Determine the (x, y) coordinate at the center of the cell enclosing the given text.  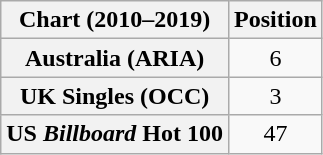
Australia (ARIA) (115, 58)
UK Singles (OCC) (115, 96)
3 (276, 96)
6 (276, 58)
47 (276, 134)
Position (276, 20)
US Billboard Hot 100 (115, 134)
Chart (2010–2019) (115, 20)
